Scan for the cell matching the given text and deliver its [X, Y] coordinate at center. 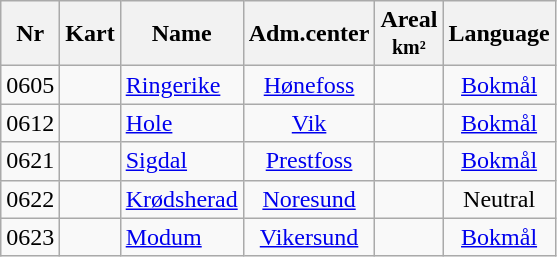
Adm.center [309, 34]
0605 [30, 85]
Hole [182, 123]
Arealkm² [409, 34]
Vikersund [309, 237]
Prestfoss [309, 161]
Neutral [499, 199]
Vik [309, 123]
Hønefoss [309, 85]
0612 [30, 123]
Kart [90, 34]
Sigdal [182, 161]
Ringerike [182, 85]
Name [182, 34]
Krødsherad [182, 199]
Modum [182, 237]
Language [499, 34]
Noresund [309, 199]
0621 [30, 161]
0623 [30, 237]
Nr [30, 34]
0622 [30, 199]
